Scan for the cell matching the given text and deliver its (x, y) coordinate at center. 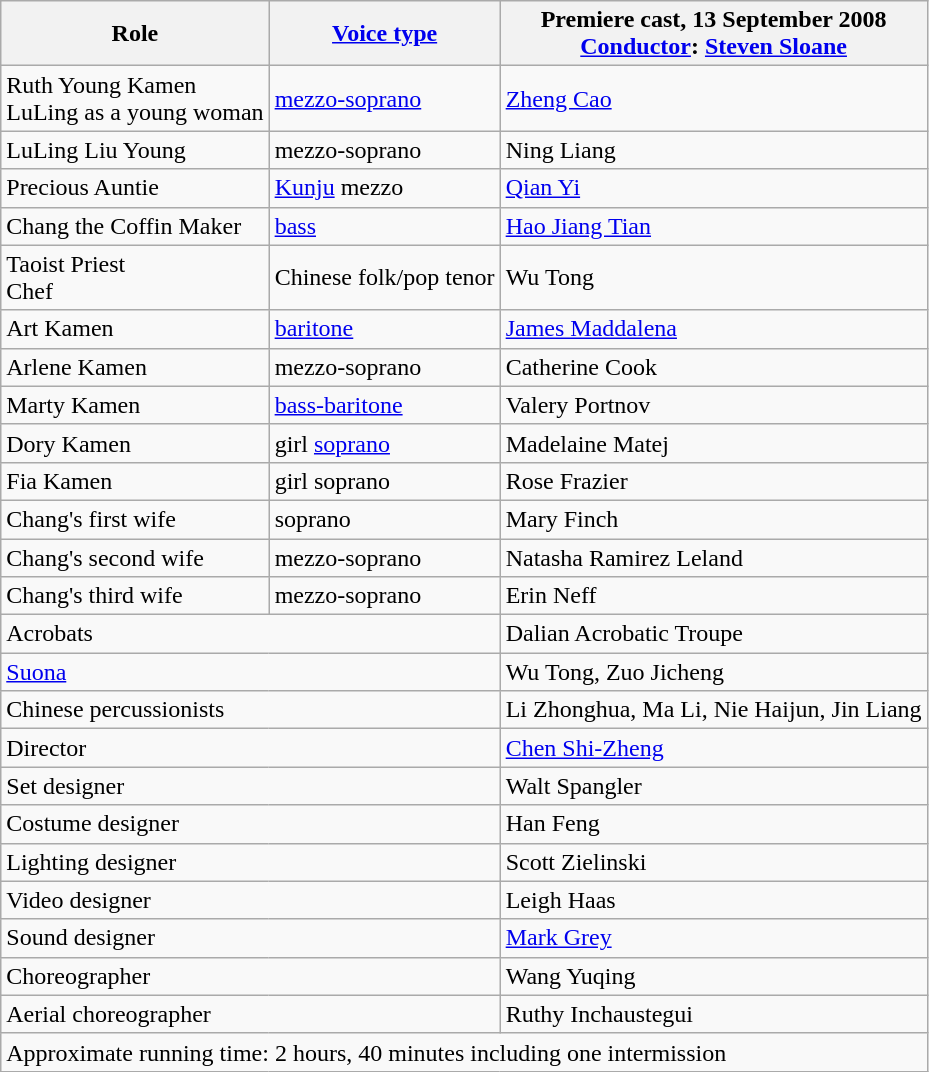
Erin Neff (714, 596)
Art Kamen (135, 329)
Sound designer (250, 938)
Chen Shi-Zheng (714, 748)
Acrobats (250, 634)
Ruth Young KamenLuLing as a young woman (135, 98)
bass (384, 226)
Natasha Ramirez Leland (714, 557)
Leigh Haas (714, 900)
Zheng Cao (714, 98)
LuLing Liu Young (135, 150)
Choreographer (250, 976)
Taoist PriestChef (135, 278)
Chang's second wife (135, 557)
Ning Liang (714, 150)
Hao Jiang Tian (714, 226)
Rose Frazier (714, 481)
Arlene Kamen (135, 367)
Video designer (250, 900)
Costume designer (250, 824)
Walt Spangler (714, 786)
Catherine Cook (714, 367)
Valery Portnov (714, 405)
Wu Tong, Zuo Jicheng (714, 672)
Ruthy Inchaustegui (714, 1014)
Mary Finch (714, 519)
Suona (250, 672)
Premiere cast, 13 September 2008Conductor: Steven Sloane (714, 34)
Mark Grey (714, 938)
Dory Kamen (135, 443)
Kunju mezzo (384, 188)
Lighting designer (250, 862)
Wu Tong (714, 278)
Voice type (384, 34)
Role (135, 34)
Dalian Acrobatic Troupe (714, 634)
Wang Yuqing (714, 976)
Chang's third wife (135, 596)
Precious Auntie (135, 188)
Qian Yi (714, 188)
Set designer (250, 786)
Chinese folk/pop tenor (384, 278)
bass-baritone (384, 405)
Director (250, 748)
Li Zhonghua, Ma Li, Nie Haijun, Jin Liang (714, 710)
James Maddalena (714, 329)
Aerial choreographer (250, 1014)
Marty Kamen (135, 405)
Han Feng (714, 824)
soprano (384, 519)
Madelaine Matej (714, 443)
Fia Kamen (135, 481)
Chang the Coffin Maker (135, 226)
baritone (384, 329)
Chinese percussionists (250, 710)
Chang's first wife (135, 519)
Approximate running time: 2 hours, 40 minutes including one intermission (464, 1052)
Scott Zielinski (714, 862)
